Capture the cell that displays the provided text and extract its [X, Y] central coordinate. 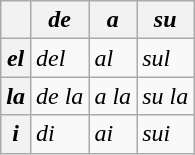
di [59, 134]
i [16, 134]
sul [166, 58]
de [59, 20]
su la [166, 96]
sui [166, 134]
del [59, 58]
su [166, 20]
a [113, 20]
al [113, 58]
a la [113, 96]
la [16, 96]
de la [59, 96]
el [16, 58]
ai [113, 134]
